Identify which cell holds the provided text, then report its (x, y) central coordinate. 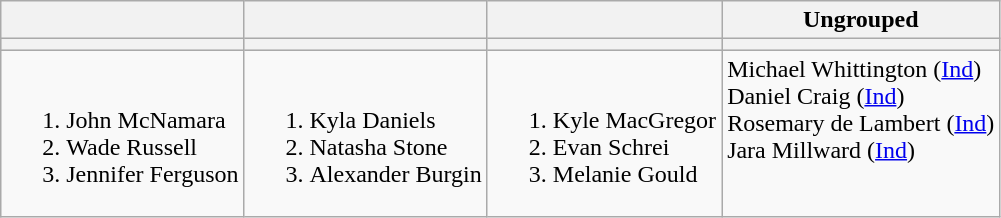
Kyla DanielsNatasha StoneAlexander Burgin (366, 134)
Kyle MacGregorEvan SchreiMelanie Gould (604, 134)
Michael Whittington (Ind) Daniel Craig (Ind) Rosemary de Lambert (Ind) Jara Millward (Ind) (861, 134)
Ungrouped (861, 20)
John McNamaraWade RussellJennifer Ferguson (122, 134)
